Scan for the cell matching the given text and deliver its (X, Y) coordinate at center. 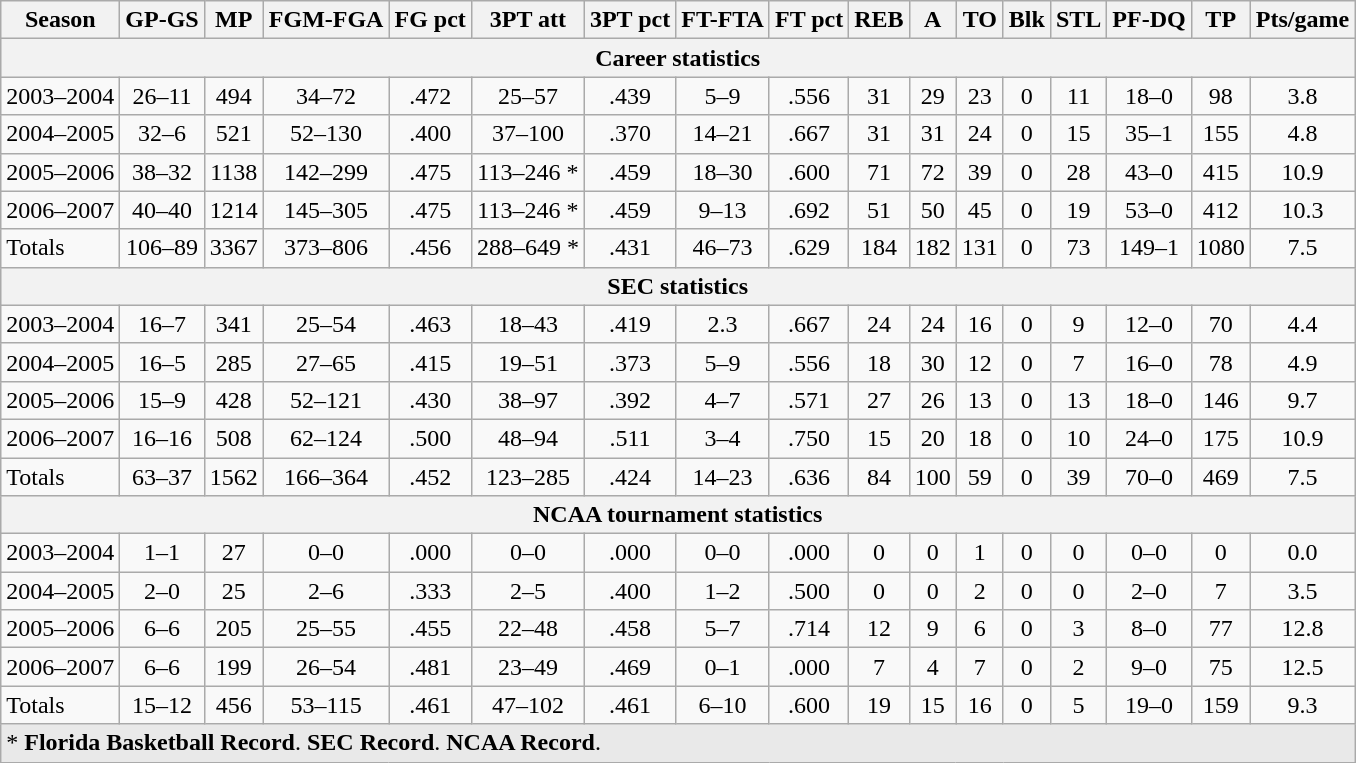
415 (1220, 172)
FG pct (430, 20)
REB (879, 20)
70–0 (1149, 477)
45 (980, 210)
205 (234, 629)
37–100 (528, 134)
166–364 (326, 477)
412 (1220, 210)
75 (1220, 667)
43–0 (1149, 172)
22–48 (528, 629)
1562 (234, 477)
A (932, 20)
521 (234, 134)
62–124 (326, 438)
100 (932, 477)
26–11 (162, 96)
184 (879, 248)
FT-FTA (723, 20)
.430 (430, 400)
4 (932, 667)
5–7 (723, 629)
TO (980, 20)
199 (234, 667)
.392 (630, 400)
3–4 (723, 438)
GP-GS (162, 20)
.571 (808, 400)
0.0 (1302, 553)
Pts/game (1302, 20)
1080 (1220, 248)
26 (932, 400)
123–285 (528, 477)
175 (1220, 438)
.481 (430, 667)
508 (234, 438)
3.5 (1302, 591)
3.8 (1302, 96)
40–40 (162, 210)
23–49 (528, 667)
32–6 (162, 134)
28 (1078, 172)
14–21 (723, 134)
146 (1220, 400)
4.8 (1302, 134)
18–43 (528, 324)
19–0 (1149, 705)
14–23 (723, 477)
35–1 (1149, 134)
3367 (234, 248)
63–37 (162, 477)
* Florida Basketball Record. SEC Record. NCAA Record. (678, 743)
34–72 (326, 96)
30 (932, 362)
159 (1220, 705)
24–0 (1149, 438)
2–5 (528, 591)
50 (932, 210)
1214 (234, 210)
494 (234, 96)
47–102 (528, 705)
131 (980, 248)
288–649 * (528, 248)
4–7 (723, 400)
38–32 (162, 172)
2–6 (326, 591)
73 (1078, 248)
15–12 (162, 705)
TP (1220, 20)
0–1 (723, 667)
4.9 (1302, 362)
2.3 (723, 324)
.714 (808, 629)
.458 (630, 629)
16–0 (1149, 362)
STL (1078, 20)
SEC statistics (678, 286)
12–0 (1149, 324)
1 (980, 553)
.472 (430, 96)
.692 (808, 210)
11 (1078, 96)
.455 (430, 629)
155 (1220, 134)
.636 (808, 477)
5 (1078, 705)
Blk (1026, 20)
25 (234, 591)
4.4 (1302, 324)
3PT att (528, 20)
77 (1220, 629)
.424 (630, 477)
145–305 (326, 210)
Career statistics (678, 58)
PF-DQ (1149, 20)
8–0 (1149, 629)
6 (980, 629)
1–1 (162, 553)
FT pct (808, 20)
9–0 (1149, 667)
.511 (630, 438)
20 (932, 438)
12.8 (1302, 629)
FGM-FGA (326, 20)
.750 (808, 438)
38–97 (528, 400)
.469 (630, 667)
26–54 (326, 667)
9–13 (723, 210)
10 (1078, 438)
1–2 (723, 591)
.370 (630, 134)
469 (1220, 477)
10.3 (1302, 210)
18–30 (723, 172)
.373 (630, 362)
3 (1078, 629)
52–130 (326, 134)
.452 (430, 477)
71 (879, 172)
MP (234, 20)
15–9 (162, 400)
9.3 (1302, 705)
.463 (430, 324)
Season (60, 20)
341 (234, 324)
25–55 (326, 629)
373–806 (326, 248)
52–121 (326, 400)
16–7 (162, 324)
72 (932, 172)
25–57 (528, 96)
25–54 (326, 324)
.629 (808, 248)
16–16 (162, 438)
12.5 (1302, 667)
456 (234, 705)
59 (980, 477)
84 (879, 477)
27–65 (326, 362)
9.7 (1302, 400)
29 (932, 96)
19–51 (528, 362)
48–94 (528, 438)
285 (234, 362)
182 (932, 248)
23 (980, 96)
.456 (430, 248)
.415 (430, 362)
NCAA tournament statistics (678, 515)
70 (1220, 324)
.431 (630, 248)
98 (1220, 96)
149–1 (1149, 248)
53–115 (326, 705)
78 (1220, 362)
51 (879, 210)
106–89 (162, 248)
142–299 (326, 172)
3PT pct (630, 20)
.419 (630, 324)
16–5 (162, 362)
6–10 (723, 705)
53–0 (1149, 210)
428 (234, 400)
46–73 (723, 248)
.333 (430, 591)
.439 (630, 96)
1138 (234, 172)
